Capture the cell that displays the provided text and extract its (x, y) central coordinate. 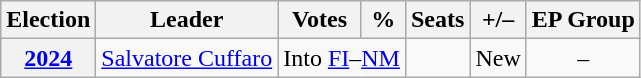
– (583, 58)
Into FI–NM (342, 58)
Salvatore Cuffaro (187, 58)
Election (48, 20)
New (498, 58)
EP Group (583, 20)
% (383, 20)
Votes (320, 20)
Seats (437, 20)
2024 (48, 58)
+/– (498, 20)
Leader (187, 20)
